From the cell containing the given text, extract its center point as [x, y] coordinate. 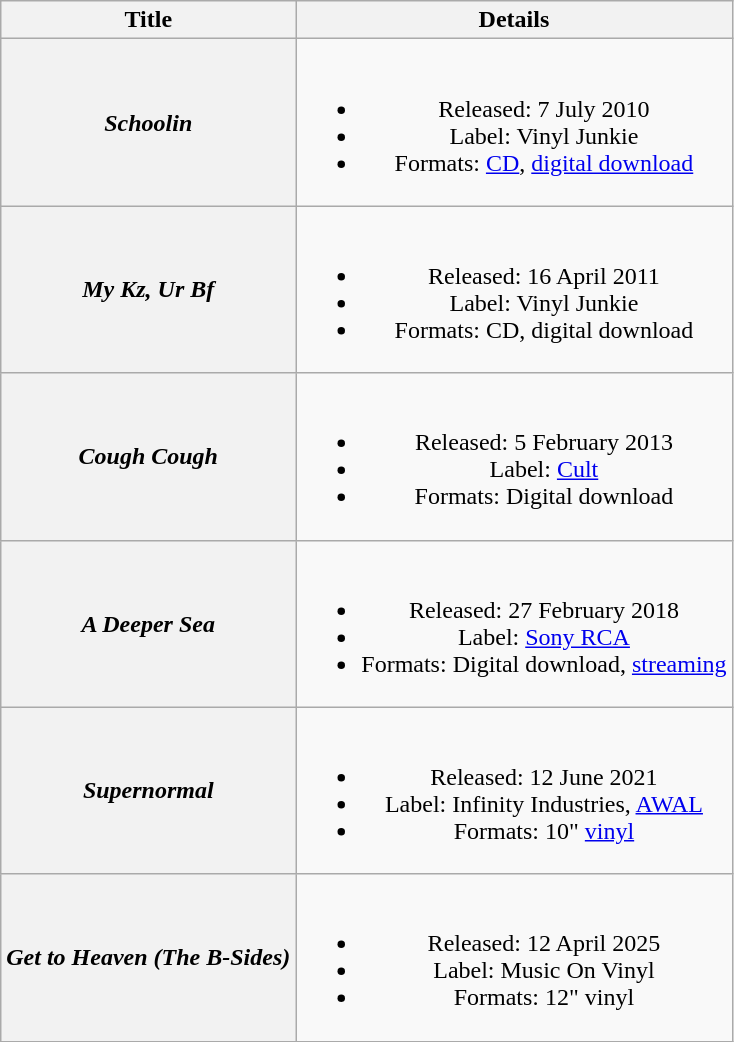
Released: 5 February 2013Label: CultFormats: Digital download [514, 456]
Details [514, 20]
Released: 27 February 2018Label: Sony RCAFormats: Digital download, streaming [514, 624]
Schoolin [148, 122]
Released: 12 April 2025Label: Music On VinylFormats: 12" vinyl [514, 958]
Title [148, 20]
Released: 7 July 2010Label: Vinyl JunkieFormats: CD, digital download [514, 122]
Get to Heaven (The B-Sides) [148, 958]
A Deeper Sea [148, 624]
Supernormal [148, 790]
Released: 12 June 2021Label: Infinity Industries, AWALFormats: 10" vinyl [514, 790]
Released: 16 April 2011Label: Vinyl JunkieFormats: CD, digital download [514, 290]
My Kz, Ur Bf [148, 290]
Cough Cough [148, 456]
